Extract the [X, Y] coordinate from the center of the cell holding the provided text.  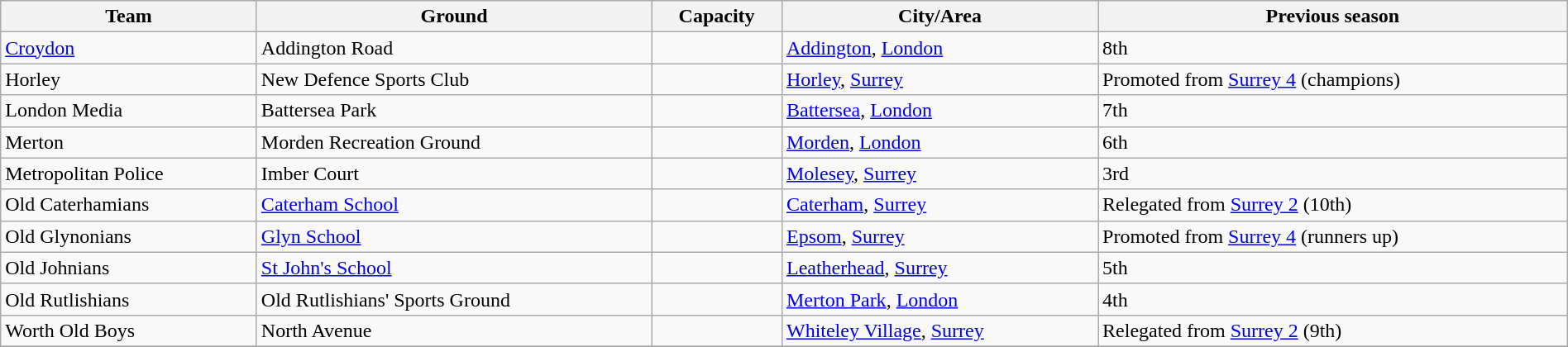
Promoted from Surrey 4 (runners up) [1333, 236]
Croydon [129, 48]
Glyn School [453, 236]
Team [129, 17]
Merton Park, London [939, 299]
Addington Road [453, 48]
St John's School [453, 268]
Old Rutlishians [129, 299]
Old Johnians [129, 268]
Horley, Surrey [939, 79]
Morden, London [939, 142]
Merton [129, 142]
Relegated from Surrey 2 (10th) [1333, 205]
Imber Court [453, 173]
Old Caterhamians [129, 205]
Capacity [717, 17]
Addington, London [939, 48]
Battersea Park [453, 111]
Worth Old Boys [129, 330]
City/Area [939, 17]
7th [1333, 111]
Previous season [1333, 17]
Caterham School [453, 205]
Epsom, Surrey [939, 236]
Morden Recreation Ground [453, 142]
Relegated from Surrey 2 (9th) [1333, 330]
New Defence Sports Club [453, 79]
5th [1333, 268]
Horley [129, 79]
Promoted from Surrey 4 (champions) [1333, 79]
3rd [1333, 173]
Leatherhead, Surrey [939, 268]
8th [1333, 48]
Whiteley Village, Surrey [939, 330]
Old Glynonians [129, 236]
Battersea, London [939, 111]
6th [1333, 142]
London Media [129, 111]
Molesey, Surrey [939, 173]
Old Rutlishians' Sports Ground [453, 299]
Caterham, Surrey [939, 205]
North Avenue [453, 330]
Metropolitan Police [129, 173]
Ground [453, 17]
4th [1333, 299]
